Provide the [x, y] coordinate of the cell's center where the given text is located.  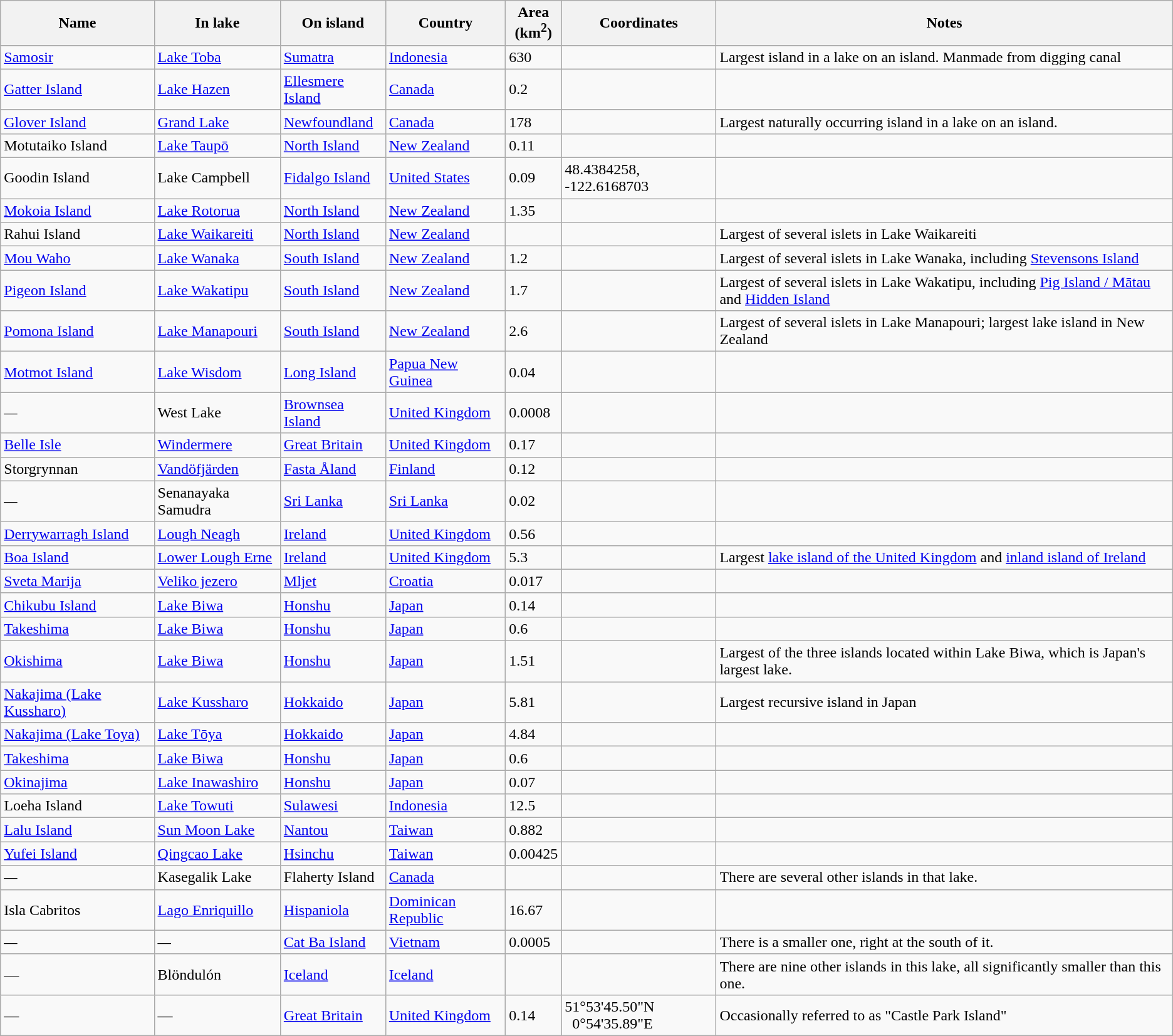
United States [445, 178]
Largest island in a lake on an island. Manmade from digging canal [944, 57]
0.02 [534, 501]
0.882 [534, 830]
1.7 [534, 291]
12.5 [534, 806]
Grand Lake [217, 122]
0.17 [534, 445]
Largest lake island of the United Kingdom and inland island of Ireland [944, 557]
0.00425 [534, 854]
Finland [445, 469]
4.84 [534, 735]
Chikubu Island [78, 605]
Motmot Island [78, 372]
On island [333, 23]
Lake Wanaka [217, 258]
Kasegalik Lake [217, 877]
Nakajima (Lake Kussharo) [78, 702]
Hsinchu [333, 854]
Okinajima [78, 782]
West Lake [217, 412]
Lake Towuti [217, 806]
0.11 [534, 145]
Fidalgo Island [333, 178]
48.4384258, -122.6168703 [639, 178]
51°53'45.50"N 0°54'35.89"E [639, 1015]
Largest of several islets in Lake Wanaka, including Stevensons Island [944, 258]
1.2 [534, 258]
Lake Rotorua [217, 211]
Mokoia Island [78, 211]
Boa Island [78, 557]
Nantou [333, 830]
Goodin Island [78, 178]
Blöndulón [217, 974]
Largest naturally occurring island in a lake on an island. [944, 122]
5.3 [534, 557]
Derrywarragh Island [78, 533]
Name [78, 23]
Lough Neagh [217, 533]
Senanayaka Samudra [217, 501]
Qingcao Lake [217, 854]
Lake Wakatipu [217, 291]
0.0008 [534, 412]
0.56 [534, 533]
630 [534, 57]
0.07 [534, 782]
Lake Kussharo [217, 702]
Vietnam [445, 942]
2.6 [534, 331]
Notes [944, 23]
Cat Ba Island [333, 942]
Brownsea Island [333, 412]
Lake Hazen [217, 89]
Largest of several islets in Lake Manapouri; largest lake island in New Zealand [944, 331]
Lake Waikareiti [217, 234]
0.12 [534, 469]
Veliko jezero [217, 581]
Lower Lough Erne [217, 557]
There are nine other islands in this lake, all significantly smaller than this one. [944, 974]
Mou Waho [78, 258]
Lake Campbell [217, 178]
1.35 [534, 211]
Loeha Island [78, 806]
Hispaniola [333, 910]
There are several other islands in that lake. [944, 877]
Pomona Island [78, 331]
Nakajima (Lake Toya) [78, 735]
Croatia [445, 581]
Flaherty Island [333, 877]
0.0005 [534, 942]
Motutaiko Island [78, 145]
Gatter Island [78, 89]
Area(km2) [534, 23]
16.67 [534, 910]
Long Island [333, 372]
178 [534, 122]
Lago Enriquillo [217, 910]
Sumatra [333, 57]
Newfoundland [333, 122]
There is a smaller one, right at the south of it. [944, 942]
Lake Toba [217, 57]
Lalu Island [78, 830]
Fasta Åland [333, 469]
Lake Wisdom [217, 372]
Samosir [78, 57]
1.51 [534, 662]
Vandöfjärden [217, 469]
Occasionally referred to as "Castle Park Island" [944, 1015]
Largest of the three islands located within Lake Biwa, which is Japan's largest lake. [944, 662]
Sun Moon Lake [217, 830]
Windermere [217, 445]
Storgrynnan [78, 469]
Belle Isle [78, 445]
Pigeon Island [78, 291]
Coordinates [639, 23]
Sulawesi [333, 806]
Largest of several islets in Lake Waikareiti [944, 234]
Dominican Republic [445, 910]
Okishima [78, 662]
Yufei Island [78, 854]
5.81 [534, 702]
In lake [217, 23]
0.09 [534, 178]
Mljet [333, 581]
Largest of several islets in Lake Wakatipu, including Pig Island / Mātau and Hidden Island [944, 291]
0.04 [534, 372]
Largest recursive island in Japan [944, 702]
Lake Tōya [217, 735]
Lake Taupō [217, 145]
Sveta Marija [78, 581]
0.017 [534, 581]
Papua New Guinea [445, 372]
Country [445, 23]
Rahui Island [78, 234]
Ellesmere Island [333, 89]
Glover Island [78, 122]
0.2 [534, 89]
Lake Inawashiro [217, 782]
Isla Cabritos [78, 910]
Lake Manapouri [217, 331]
